For the text-containing cell, return its midpoint in [x, y] coordinate format. 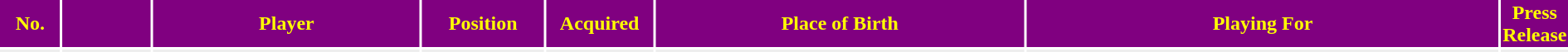
Playing For [1263, 23]
Press Release [1535, 23]
Place of Birth [840, 23]
Acquired [599, 23]
Position [483, 23]
Player [287, 23]
No. [30, 23]
